Return the (x, y) coordinate for the center point of the cell that contains the specified text.  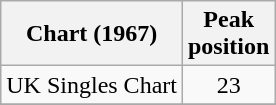
UK Singles Chart (92, 85)
Chart (1967) (92, 34)
Peakposition (228, 34)
23 (228, 85)
